Pinpoint the cell where the given text exists, returning its [X, Y] midpoint coordinate. 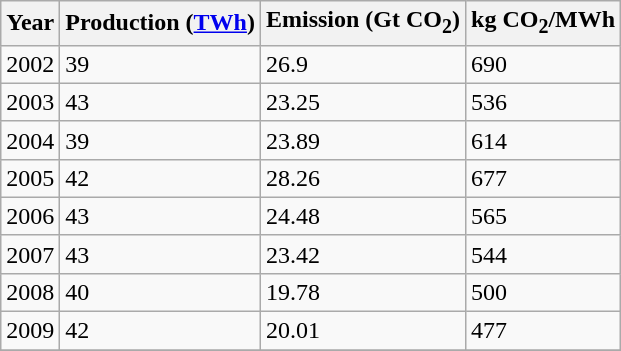
Emission (Gt CO2) [362, 23]
Year [30, 23]
23.25 [362, 102]
477 [544, 331]
2005 [30, 178]
690 [544, 64]
677 [544, 178]
Production (TWh) [160, 23]
544 [544, 254]
23.42 [362, 254]
536 [544, 102]
2004 [30, 140]
2006 [30, 216]
20.01 [362, 331]
19.78 [362, 292]
500 [544, 292]
2002 [30, 64]
565 [544, 216]
2008 [30, 292]
23.89 [362, 140]
2003 [30, 102]
614 [544, 140]
2009 [30, 331]
24.48 [362, 216]
2007 [30, 254]
28.26 [362, 178]
kg CO2/MWh [544, 23]
40 [160, 292]
26.9 [362, 64]
